Search for the cell housing the specified text and yield its [X, Y] center coordinate. 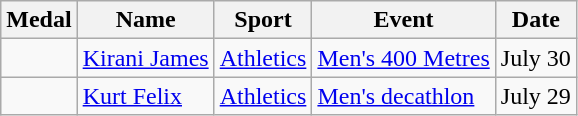
Name [146, 20]
Kirani James [146, 58]
Date [536, 20]
Event [404, 20]
Men's 400 Metres [404, 58]
July 30 [536, 58]
Medal [39, 20]
July 29 [536, 96]
Sport [263, 20]
Kurt Felix [146, 96]
Men's decathlon [404, 96]
